Provide the (x, y) coordinate of the cell's center where the given text is located.  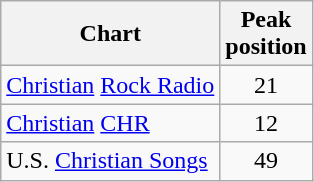
U.S. Christian Songs (110, 161)
Christian CHR (110, 123)
49 (266, 161)
21 (266, 85)
Christian Rock Radio (110, 85)
Chart (110, 34)
Peakposition (266, 34)
12 (266, 123)
